Detect which cell encompasses the target text, then output its [X, Y] center coordinate. 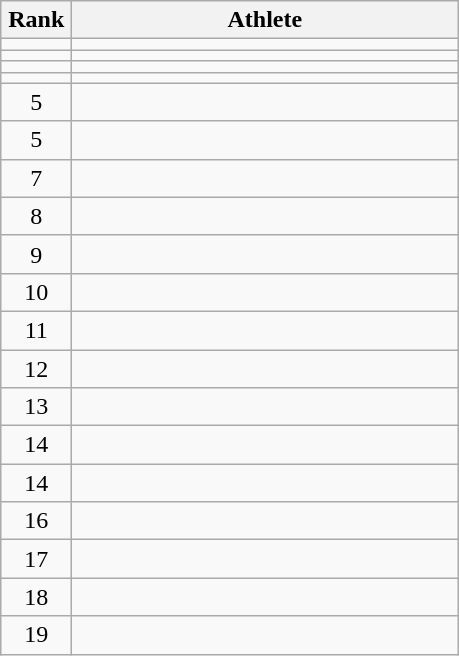
Athlete [265, 20]
13 [36, 407]
17 [36, 559]
8 [36, 216]
Rank [36, 20]
10 [36, 292]
12 [36, 369]
9 [36, 254]
7 [36, 178]
18 [36, 597]
11 [36, 330]
16 [36, 521]
19 [36, 635]
